Capture the cell that displays the provided text and extract its (X, Y) central coordinate. 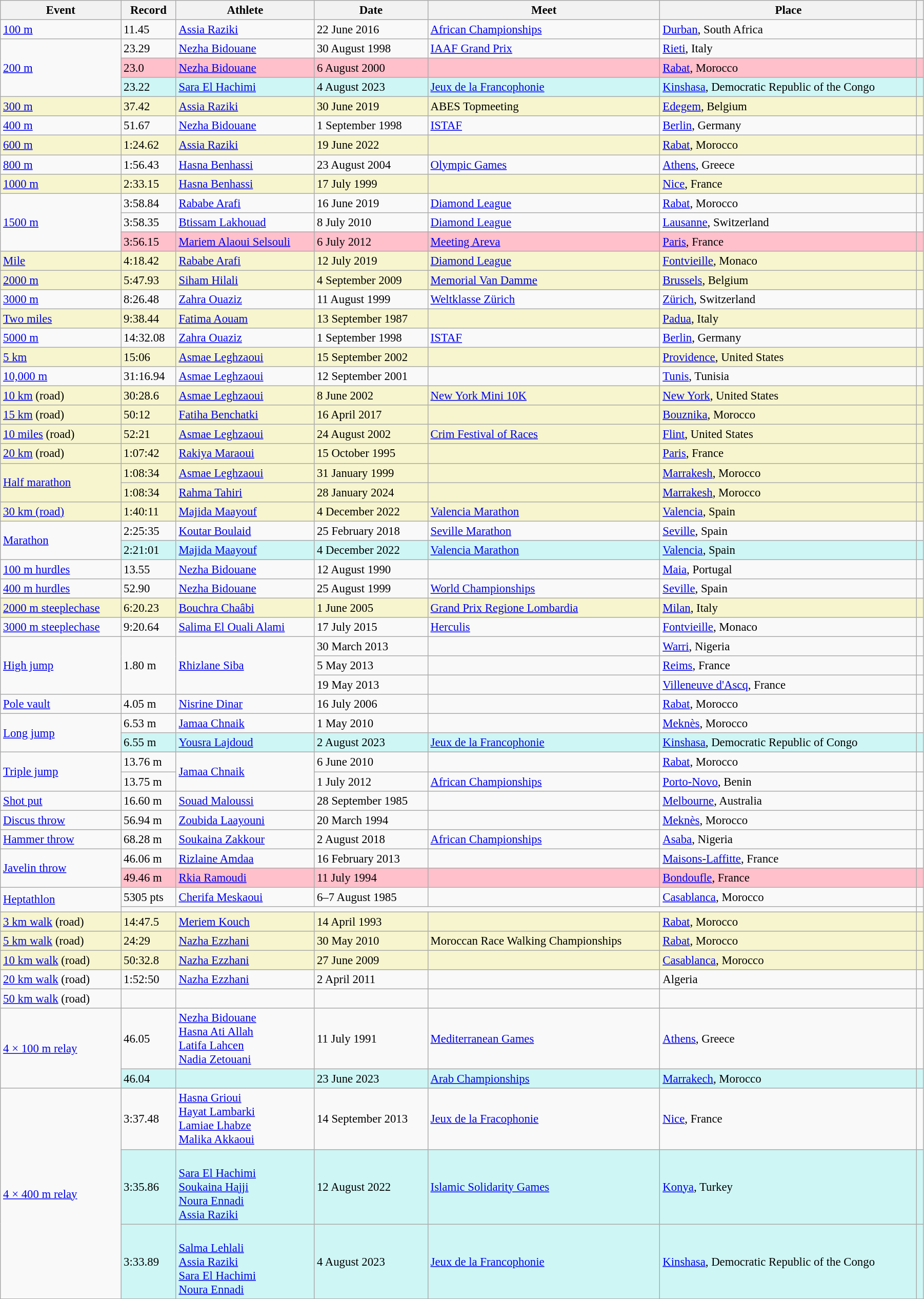
100 m (61, 30)
Warri, Nigeria (789, 647)
Fatiha Benchatki (245, 415)
Melbourne, Australia (789, 801)
Bouchra Chaâbi (245, 608)
2 August 2023 (371, 743)
30 May 2010 (371, 941)
Asaba, Nigeria (789, 839)
Rkia Ramoudi (245, 878)
Durban, South Africa (789, 30)
3:56.15 (149, 242)
Btissam Lakhouad (245, 222)
52.90 (149, 589)
Moroccan Race Walking Championships (544, 941)
13 September 1987 (371, 318)
Reims, France (789, 666)
10 miles (road) (61, 434)
1500 m (61, 223)
Date (371, 10)
Grand Prix Regione Lombardia (544, 608)
Memorial Van Damme (544, 280)
12 July 2019 (371, 261)
11 August 1999 (371, 299)
Shot put (61, 801)
9:38.44 (149, 318)
6 August 2000 (371, 68)
Soukaina Zakkour (245, 839)
14:47.5 (149, 922)
Mediterranean Games (544, 1039)
24 August 2002 (371, 434)
Hammer throw (61, 839)
1:24.62 (149, 145)
Record (149, 10)
15:06 (149, 357)
New York Mini 10K (544, 396)
12 September 2001 (371, 376)
World Championships (544, 589)
3:58.84 (149, 203)
Algeria (789, 980)
1 June 2005 (371, 608)
Porto-Novo, Benin (789, 782)
Athlete (245, 10)
25 February 2018 (371, 531)
3000 m (61, 299)
9:20.64 (149, 627)
Meeting Areva (544, 242)
10 km (road) (61, 396)
5 km (61, 357)
Tunis, Tunisia (789, 376)
14:32.08 (149, 338)
17 July 1999 (371, 184)
6 July 2012 (371, 242)
Salma LehlaliAssia RazikiSara El HachimiNoura Ennadi (245, 1262)
Rahma Tahiri (245, 492)
Marrakech, Morocco (789, 1079)
2 April 2011 (371, 980)
Seville Marathon (544, 531)
3:33.89 (149, 1262)
Zürich, Switzerland (789, 299)
1:52:50 (149, 980)
16 June 2019 (371, 203)
20 km (road) (61, 454)
6–7 August 1985 (371, 897)
400 m hurdles (61, 589)
Rieti, Italy (789, 49)
5:47.93 (149, 280)
4 × 100 m relay (61, 1048)
3000 m steeplechase (61, 627)
23.22 (149, 87)
31 January 1999 (371, 473)
10,000 m (61, 376)
Cherifa Meskaoui (245, 897)
Rizlaine Amdaa (245, 858)
Konya, Turkey (789, 1187)
Zoubida Laayouni (245, 820)
Maia, Portugal (789, 569)
56.94 m (149, 820)
2:25:35 (149, 531)
1:56.43 (149, 165)
1 May 2010 (371, 724)
5305 pts (149, 897)
4.05 m (149, 704)
4 September 2009 (371, 280)
37.42 (149, 107)
14 September 2013 (371, 1119)
23.29 (149, 49)
High jump (61, 666)
Heptathlon (61, 900)
15 September 2002 (371, 357)
Mariem Alaoui Selsouli (245, 242)
Jeux de la Fracophonie (544, 1119)
11 July 1994 (371, 878)
Weltklasse Zürich (544, 299)
Crim Festival of Races (544, 434)
Sara El HachimiSoukaina HajjiNoura EnnadiAssia Raziki (245, 1187)
Flint, United States (789, 434)
8 June 2002 (371, 396)
1.80 m (149, 666)
52:21 (149, 434)
6 June 2010 (371, 762)
50 km walk (road) (61, 999)
23.0 (149, 68)
20 km walk (road) (61, 980)
28 September 1985 (371, 801)
16 April 2017 (371, 415)
Providence, United States (789, 357)
100 m hurdles (61, 569)
2:21:01 (149, 550)
22 June 2016 (371, 30)
15 October 1995 (371, 454)
2000 m steeplechase (61, 608)
16 July 2006 (371, 704)
13.75 m (149, 782)
Sara El Hachimi (245, 87)
50:32.8 (149, 961)
5 km walk (road) (61, 941)
12 August 1990 (371, 569)
5000 m (61, 338)
24:29 (149, 941)
Triple jump (61, 771)
2:33.15 (149, 184)
51.67 (149, 126)
Half marathon (61, 482)
27 June 2009 (371, 961)
6.53 m (149, 724)
20 March 1994 (371, 820)
Two miles (61, 318)
8:26.48 (149, 299)
Olympic Games (544, 165)
Javelin throw (61, 868)
13.55 (149, 569)
6:20.23 (149, 608)
ABES Topmeeting (544, 107)
30 June 2019 (371, 107)
2000 m (61, 280)
14 April 1993 (371, 922)
13.76 m (149, 762)
Arab Championships (544, 1079)
31:16.94 (149, 376)
8 July 2010 (371, 222)
30 March 2013 (371, 647)
Pole vault (61, 704)
30 August 1998 (371, 49)
Padua, Italy (789, 318)
4 × 400 m relay (61, 1194)
1 July 2012 (371, 782)
Nisrine Dinar (245, 704)
1:07:42 (149, 454)
IAAF Grand Prix (544, 49)
New York, United States (789, 396)
Discus throw (61, 820)
17 July 2015 (371, 627)
4:18.42 (149, 261)
5 May 2013 (371, 666)
10 km walk (road) (61, 961)
Maisons-Laffitte, France (789, 858)
Villeneuve d'Ascq, France (789, 685)
Meet (544, 10)
1:40:11 (149, 511)
46.04 (149, 1079)
Mile (61, 261)
30:28.6 (149, 396)
19 May 2013 (371, 685)
16.60 m (149, 801)
Milan, Italy (789, 608)
Fatima Aouam (245, 318)
Bouznika, Morocco (789, 415)
19 June 2022 (371, 145)
Bondoufle, France (789, 878)
3:37.48 (149, 1119)
6.55 m (149, 743)
50:12 (149, 415)
Brussels, Belgium (789, 280)
200 m (61, 68)
3 km walk (road) (61, 922)
600 m (61, 145)
28 January 2024 (371, 492)
49.46 m (149, 878)
Hasna GriouiHayat LambarkiLamiae LhabzeMalika Akkaoui (245, 1119)
Rhizlane Siba (245, 666)
23 August 2004 (371, 165)
Edegem, Belgium (789, 107)
Event (61, 10)
Salima El Ouali Alami (245, 627)
Yousra Lajdoud (245, 743)
3:58.35 (149, 222)
Nezha BidouaneHasna Ati AllahLatifa LahcenNadia Zetouani (245, 1039)
11 July 1991 (371, 1039)
Herculis (544, 627)
400 m (61, 126)
2 August 2018 (371, 839)
Meriem Kouch (245, 922)
30 km (road) (61, 511)
46.06 m (149, 858)
3:35.86 (149, 1187)
300 m (61, 107)
Marathon (61, 541)
25 August 1999 (371, 589)
Long jump (61, 733)
800 m (61, 165)
Lausanne, Switzerland (789, 222)
12 August 2022 (371, 1187)
Place (789, 10)
15 km (road) (61, 415)
Siham Hilali (245, 280)
46.05 (149, 1039)
68.28 m (149, 839)
Kinshasa, Democratic Republic of Congo (789, 743)
23 June 2023 (371, 1079)
Rakiya Maraoui (245, 454)
Islamic Solidarity Games (544, 1187)
11.45 (149, 30)
1000 m (61, 184)
Koutar Boulaid (245, 531)
Souad Maloussi (245, 801)
16 February 2013 (371, 858)
